Identify which cell holds the provided text, then report its [X, Y] central coordinate. 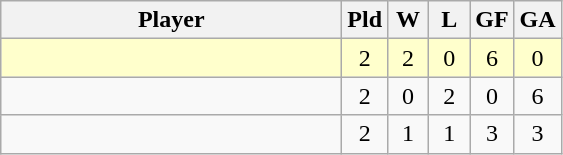
W [408, 20]
GA [538, 20]
Pld [365, 20]
Player [172, 20]
L [450, 20]
GF [492, 20]
